Provide the [X, Y] coordinate of the cell's center where the given text is located.  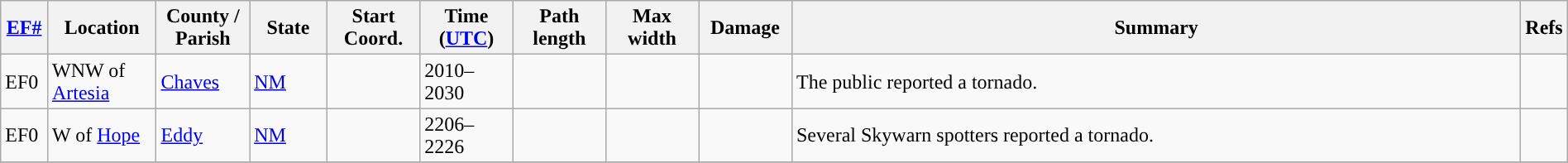
Chaves [203, 81]
Damage [744, 28]
EF# [25, 28]
Max width [652, 28]
County / Parish [203, 28]
Path length [559, 28]
Summary [1156, 28]
Refs [1545, 28]
Eddy [203, 136]
State [289, 28]
Several Skywarn spotters reported a tornado. [1156, 136]
Start Coord. [374, 28]
2010–2030 [466, 81]
W of Hope [102, 136]
The public reported a tornado. [1156, 81]
2206–2226 [466, 136]
WNW of Artesia [102, 81]
Location [102, 28]
Time (UTC) [466, 28]
